Search for the cell housing the specified text and yield its [x, y] center coordinate. 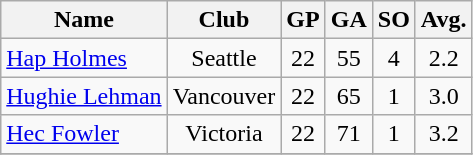
Hap Holmes [84, 58]
Club [224, 20]
2.2 [444, 58]
Victoria [224, 134]
GP [303, 20]
71 [348, 134]
Avg. [444, 20]
Vancouver [224, 96]
SO [394, 20]
3.0 [444, 96]
Hec Fowler [84, 134]
Seattle [224, 58]
3.2 [444, 134]
Hughie Lehman [84, 96]
4 [394, 58]
65 [348, 96]
55 [348, 58]
GA [348, 20]
Name [84, 20]
